Find where the given text appears and provide that cell's center as (x, y) coordinate. 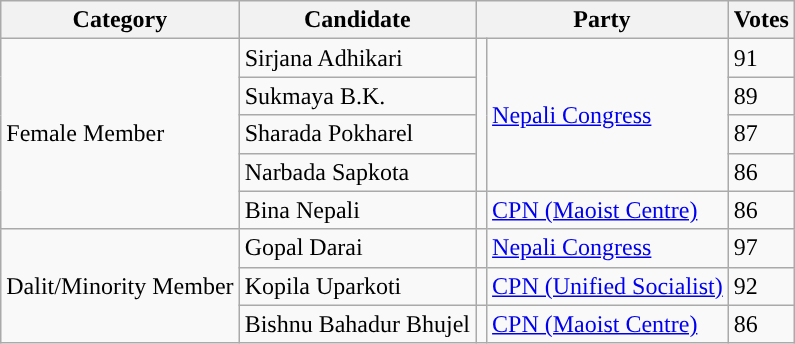
92 (761, 286)
Dalit/Minority Member (120, 286)
Bishnu Bahadur Bhujel (357, 324)
87 (761, 134)
Gopal Darai (357, 248)
CPN (Unified Socialist) (608, 286)
Sharada Pokharel (357, 134)
97 (761, 248)
Category (120, 20)
Sukmaya B.K. (357, 96)
Female Member (120, 134)
Narbada Sapkota (357, 172)
Votes (761, 20)
89 (761, 96)
Party (602, 20)
Bina Nepali (357, 210)
Sirjana Adhikari (357, 58)
Candidate (357, 20)
Kopila Uparkoti (357, 286)
91 (761, 58)
